Search for the cell housing the specified text and yield its [x, y] center coordinate. 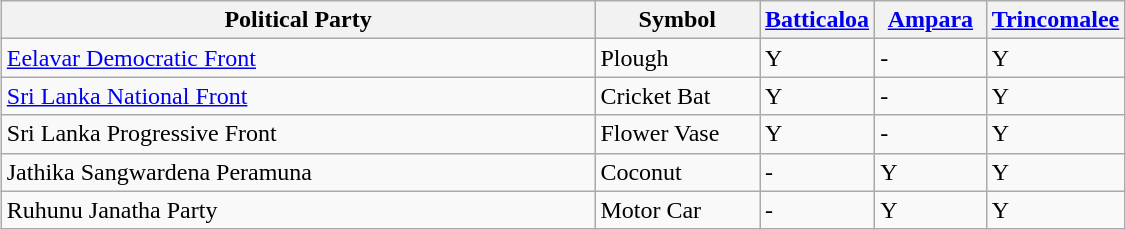
Cricket Bat [678, 96]
Ruhunu Janatha Party [298, 210]
Ampara [931, 20]
Trincomalee [1056, 20]
Jathika Sangwardena Peramuna [298, 172]
Coconut [678, 172]
Sri Lanka National Front [298, 96]
Symbol [678, 20]
Plough [678, 58]
Batticaloa [818, 20]
Sri Lanka Progressive Front [298, 134]
Political Party [298, 20]
Flower Vase [678, 134]
Eelavar Democratic Front [298, 58]
Motor Car [678, 210]
